Identify which cell holds the provided text, then report its [X, Y] central coordinate. 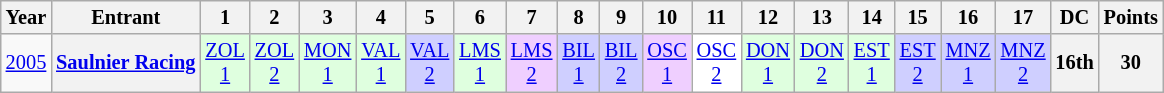
MNZ2 [1024, 63]
DC [1075, 17]
16 [968, 17]
ZOL1 [224, 63]
EST1 [872, 63]
Entrant [126, 17]
1 [224, 17]
6 [480, 17]
MNZ1 [968, 63]
DON1 [768, 63]
Points [1131, 17]
MON1 [328, 63]
5 [430, 17]
BIL1 [578, 63]
9 [622, 17]
15 [918, 17]
EST2 [918, 63]
LMS1 [480, 63]
7 [532, 17]
LMS2 [532, 63]
30 [1131, 63]
OSC2 [716, 63]
4 [380, 17]
3 [328, 17]
Year [26, 17]
VAL1 [380, 63]
BIL2 [622, 63]
14 [872, 17]
OSC1 [666, 63]
16th [1075, 63]
Saulnier Racing [126, 63]
13 [822, 17]
2 [274, 17]
12 [768, 17]
17 [1024, 17]
8 [578, 17]
2005 [26, 63]
11 [716, 17]
VAL2 [430, 63]
ZOL2 [274, 63]
10 [666, 17]
DON2 [822, 63]
